Determine the [X, Y] coordinate at the center of the cell enclosing the given text.  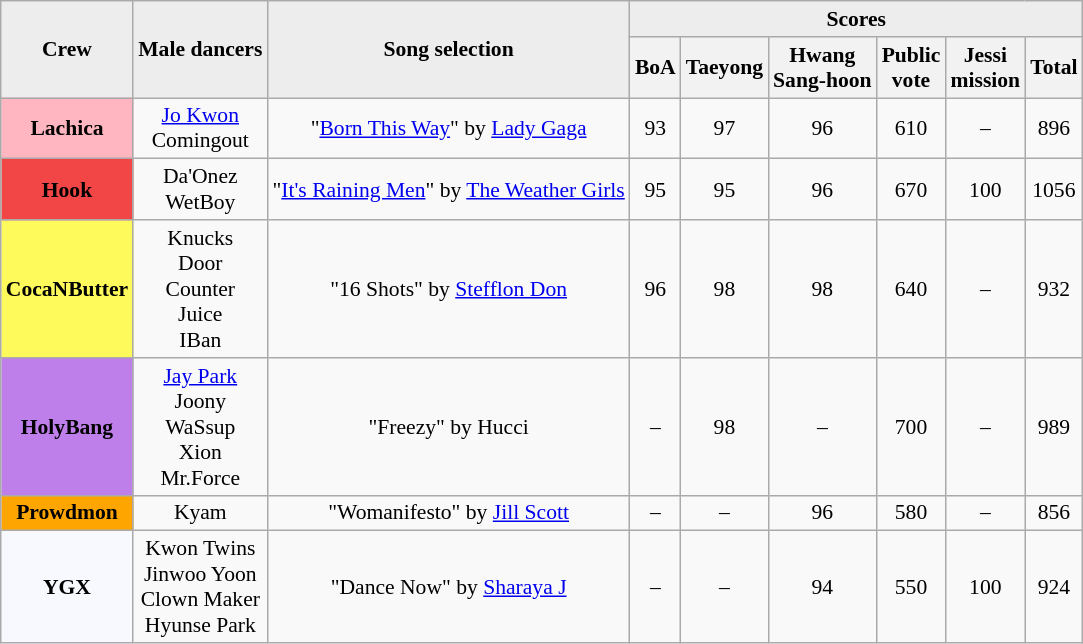
Total [1054, 68]
Jessimission [985, 68]
640 [912, 289]
700 [912, 427]
YGX [67, 587]
989 [1054, 427]
Jo KwonComingout [200, 128]
"Freezy" by Hucci [448, 427]
97 [724, 128]
Hook [67, 190]
HwangSang-hoon [822, 68]
Prowdmon [67, 513]
610 [912, 128]
Publicvote [912, 68]
856 [1054, 513]
Jay ParkJoonyWaSsupXionMr.Force [200, 427]
Song selection [448, 50]
"Born This Way" by Lady Gaga [448, 128]
580 [912, 513]
CocaNButter [67, 289]
HolyBang [67, 427]
93 [656, 128]
924 [1054, 587]
KnucksDoorCounterJuiceIBan [200, 289]
BoA [656, 68]
94 [822, 587]
"Dance Now" by Sharaya J [448, 587]
Da'OnezWetBoy [200, 190]
896 [1054, 128]
Taeyong [724, 68]
670 [912, 190]
Crew [67, 50]
Kwon TwinsJinwoo YoonClown MakerHyunse Park [200, 587]
550 [912, 587]
1056 [1054, 190]
932 [1054, 289]
Kyam [200, 513]
"16 Shots" by Stefflon Don [448, 289]
"Womanifesto" by Jill Scott [448, 513]
Lachica [67, 128]
"It's Raining Men" by The Weather Girls [448, 190]
Scores [856, 19]
Male dancers [200, 50]
